Capture the cell that displays the provided text and extract its [x, y] central coordinate. 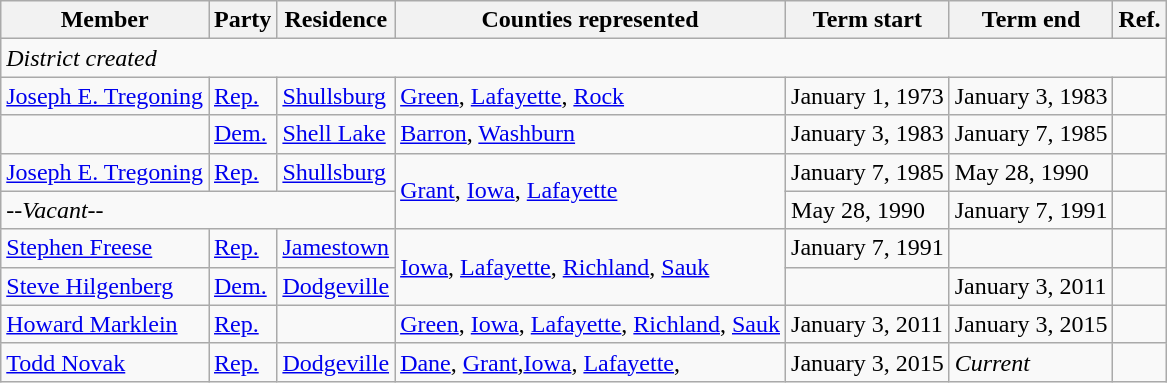
District created [584, 58]
Member [105, 20]
Jamestown [336, 248]
Howard Marklein [105, 324]
Green, Lafayette, Rock [590, 96]
--Vacant-- [198, 210]
Shell Lake [336, 134]
Grant, Iowa, Lafayette [590, 191]
Dane, Grant,Iowa, Lafayette, [590, 362]
Term start [868, 20]
Ref. [1140, 20]
Stephen Freese [105, 248]
Term end [1031, 20]
Party [242, 20]
Barron, Washburn [590, 134]
Current [1031, 362]
Green, Iowa, Lafayette, Richland, Sauk [590, 324]
Steve Hilgenberg [105, 286]
Todd Novak [105, 362]
January 1, 1973 [868, 96]
Residence [336, 20]
Iowa, Lafayette, Richland, Sauk [590, 267]
Counties represented [590, 20]
